Find where the given text appears and provide that cell's center as (x, y) coordinate. 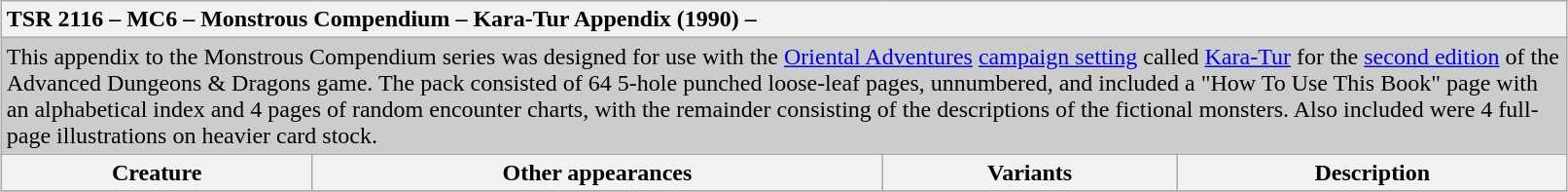
TSR 2116 – MC6 – Monstrous Compendium – Kara-Tur Appendix (1990) – (784, 19)
Description (1372, 173)
Other appearances (597, 173)
Variants (1029, 173)
Creature (157, 173)
